Return the (x, y) coordinate for the center point of the cell that contains the specified text.  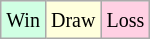
Draw (72, 20)
Win (24, 20)
Loss (126, 20)
